Detect which cell encompasses the target text, then output its [X, Y] center coordinate. 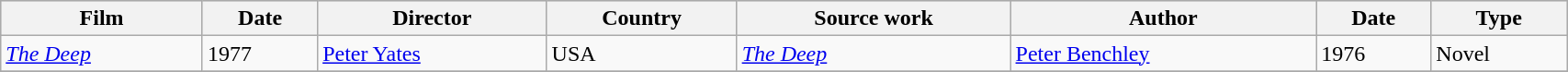
Film [102, 18]
Source work [874, 18]
1977 [259, 54]
Novel [1499, 54]
USA [641, 54]
Peter Yates [432, 54]
Director [432, 18]
Author [1163, 18]
Type [1499, 18]
1976 [1374, 54]
Peter Benchley [1163, 54]
Country [641, 18]
